From the cell containing the given text, extract its center point as [x, y] coordinate. 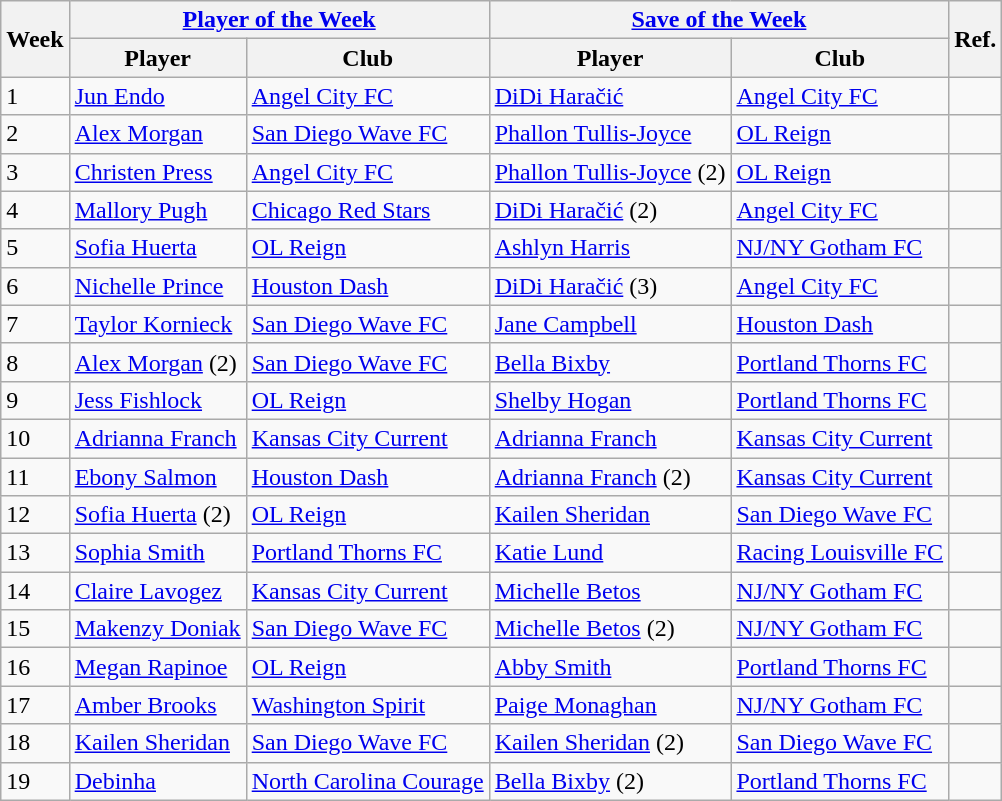
Phallon Tullis-Joyce (2) [610, 172]
Bella Bixby (2) [610, 781]
Jane Campbell [610, 324]
Claire Lavogez [158, 591]
Michelle Betos (2) [610, 629]
Chicago Red Stars [368, 210]
Alex Morgan [158, 134]
Washington Spirit [368, 705]
5 [35, 248]
Michelle Betos [610, 591]
10 [35, 438]
DiDi Haračić [610, 96]
Alex Morgan (2) [158, 362]
4 [35, 210]
Shelby Hogan [610, 400]
Sofia Huerta (2) [158, 515]
15 [35, 629]
Sofia Huerta [158, 248]
14 [35, 591]
Player of the Week [279, 20]
Kailen Sheridan (2) [610, 743]
North Carolina Courage [368, 781]
18 [35, 743]
Ashlyn Harris [610, 248]
DiDi Haračić (3) [610, 286]
Amber Brooks [158, 705]
Ref. [976, 39]
Paige Monaghan [610, 705]
13 [35, 553]
Adrianna Franch (2) [610, 477]
Sophia Smith [158, 553]
Debinha [158, 781]
8 [35, 362]
16 [35, 667]
19 [35, 781]
Save of the Week [718, 20]
Bella Bixby [610, 362]
Katie Lund [610, 553]
3 [35, 172]
Week [35, 39]
Ebony Salmon [158, 477]
17 [35, 705]
Jess Fishlock [158, 400]
1 [35, 96]
2 [35, 134]
Phallon Tullis-Joyce [610, 134]
11 [35, 477]
DiDi Haračić (2) [610, 210]
Makenzy Doniak [158, 629]
Mallory Pugh [158, 210]
Racing Louisville FC [840, 553]
Abby Smith [610, 667]
12 [35, 515]
9 [35, 400]
6 [35, 286]
7 [35, 324]
Megan Rapinoe [158, 667]
Taylor Kornieck [158, 324]
Christen Press [158, 172]
Jun Endo [158, 96]
Nichelle Prince [158, 286]
